Search for the cell housing the specified text and yield its (X, Y) center coordinate. 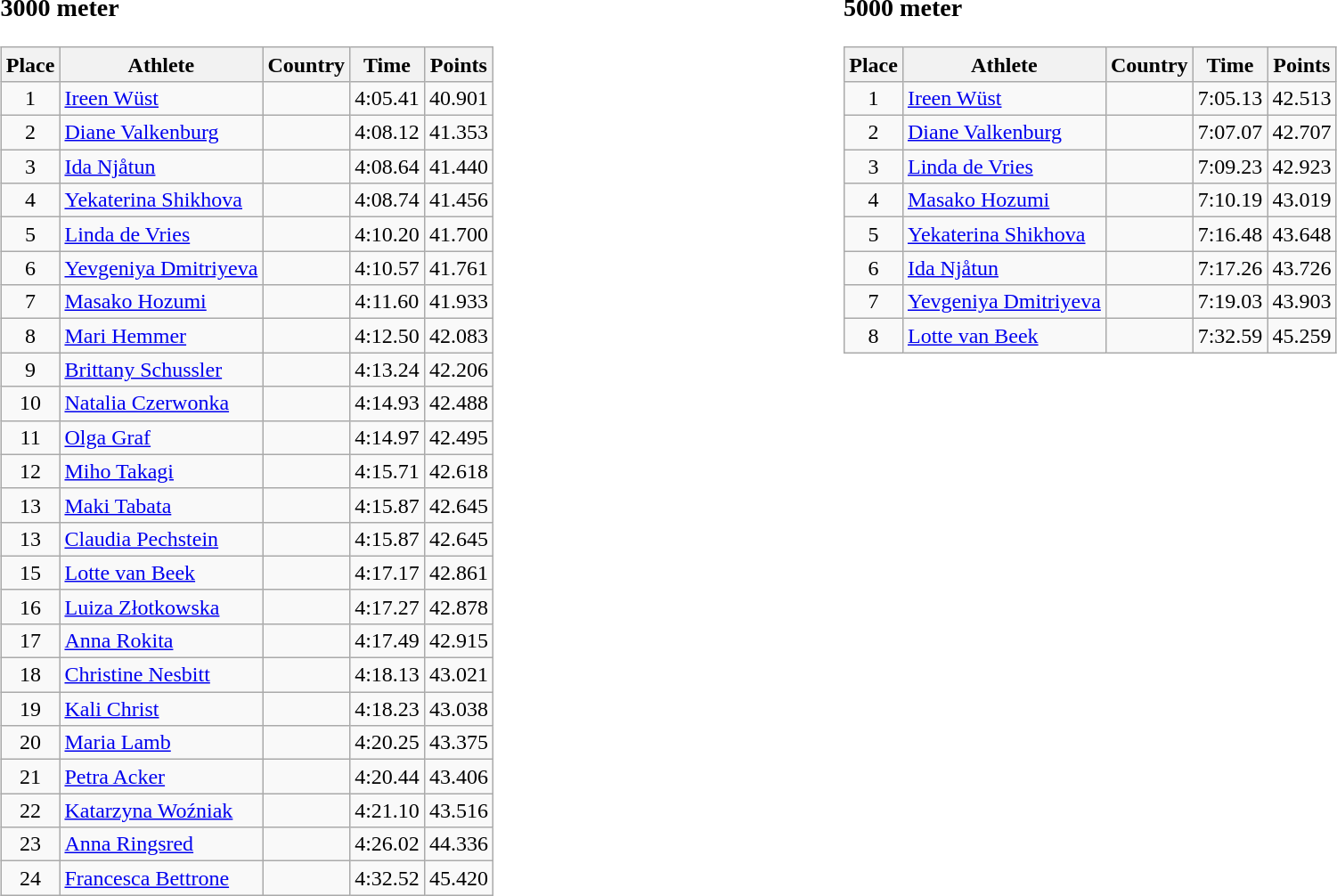
7:17.26 (1230, 268)
4:17.17 (387, 573)
42.707 (1302, 133)
4:21.10 (387, 810)
43.648 (1302, 234)
Natalia Czerwonka (161, 403)
12 (30, 471)
Petra Acker (161, 777)
42.878 (458, 607)
4:14.93 (387, 403)
4:05.41 (387, 98)
4:26.02 (387, 844)
Olga Graf (161, 437)
7:05.13 (1230, 98)
10 (30, 403)
Mari Hemmer (161, 336)
16 (30, 607)
Christine Nesbitt (161, 675)
4:11.60 (387, 302)
7:07.07 (1230, 133)
20 (30, 743)
7:16.48 (1230, 234)
24 (30, 878)
43.019 (1302, 200)
43.903 (1302, 302)
4:18.13 (387, 675)
4:20.44 (387, 777)
40.901 (458, 98)
43.038 (458, 709)
Kali Christ (161, 709)
18 (30, 675)
41.700 (458, 234)
21 (30, 777)
7:10.19 (1230, 200)
4:20.25 (387, 743)
44.336 (458, 844)
Miho Takagi (161, 471)
4:32.52 (387, 878)
Claudia Pechstein (161, 539)
42.915 (458, 640)
4:14.97 (387, 437)
41.353 (458, 133)
42.861 (458, 573)
Maria Lamb (161, 743)
15 (30, 573)
4:15.71 (387, 471)
42.513 (1302, 98)
43.406 (458, 777)
4:12.50 (387, 336)
Francesca Bettrone (161, 878)
7:09.23 (1230, 167)
4:10.20 (387, 234)
42.488 (458, 403)
19 (30, 709)
4:08.12 (387, 133)
41.933 (458, 302)
Anna Ringsred (161, 844)
43.021 (458, 675)
Luiza Złotkowska (161, 607)
45.420 (458, 878)
23 (30, 844)
41.456 (458, 200)
4:08.74 (387, 200)
42.206 (458, 370)
22 (30, 810)
4:10.57 (387, 268)
42.495 (458, 437)
43.516 (458, 810)
7:32.59 (1230, 336)
4:17.49 (387, 640)
42.618 (458, 471)
41.440 (458, 167)
11 (30, 437)
Katarzyna Woźniak (161, 810)
4:13.24 (387, 370)
42.083 (458, 336)
7:19.03 (1230, 302)
42.923 (1302, 167)
43.726 (1302, 268)
41.761 (458, 268)
45.259 (1302, 336)
9 (30, 370)
4:08.64 (387, 167)
Brittany Schussler (161, 370)
17 (30, 640)
43.375 (458, 743)
4:17.27 (387, 607)
Anna Rokita (161, 640)
4:18.23 (387, 709)
Maki Tabata (161, 505)
